Detect which cell encompasses the target text, then output its (x, y) center coordinate. 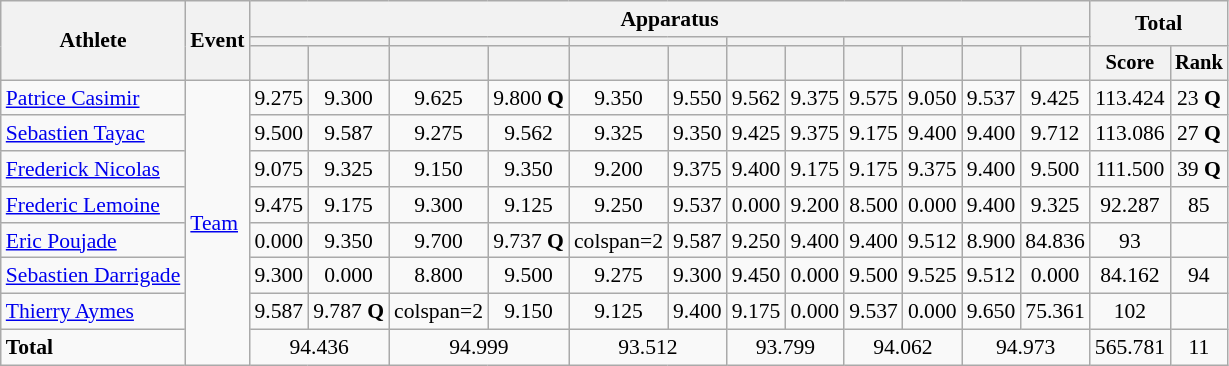
84.836 (1054, 241)
Apparatus (669, 19)
Thierry Aymes (94, 312)
Frederick Nicolas (94, 169)
9.737 Q (528, 241)
93.799 (786, 348)
9.450 (756, 276)
Score (1130, 63)
9.700 (438, 241)
9.787 Q (348, 312)
85 (1199, 205)
94 (1199, 276)
75.361 (1054, 312)
Frederic Lemoine (94, 205)
11 (1199, 348)
92.287 (1130, 205)
93 (1130, 241)
94.999 (479, 348)
94.062 (902, 348)
9.800 Q (528, 98)
27 Q (1199, 134)
8.900 (992, 241)
Team (217, 222)
Event (217, 40)
565.781 (1130, 348)
102 (1130, 312)
94.973 (1026, 348)
9.550 (698, 98)
9.050 (932, 98)
113.086 (1130, 134)
Sebastien Tayac (94, 134)
8.800 (438, 276)
9.712 (1054, 134)
9.575 (874, 98)
9.650 (992, 312)
84.162 (1130, 276)
93.512 (648, 348)
113.424 (1130, 98)
9.525 (932, 276)
Eric Poujade (94, 241)
Patrice Casimir (94, 98)
9.475 (278, 205)
23 Q (1199, 98)
8.500 (874, 205)
Rank (1199, 63)
Athlete (94, 40)
39 Q (1199, 169)
Sebastien Darrigade (94, 276)
94.436 (319, 348)
9.625 (438, 98)
9.075 (278, 169)
111.500 (1130, 169)
